Output the (x, y) coordinate of the center of the cell containing the given text.  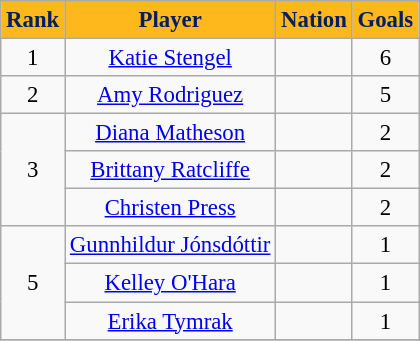
Katie Stengel (170, 58)
Christen Press (170, 208)
Gunnhildur Jónsdóttir (170, 245)
Diana Matheson (170, 133)
Player (170, 20)
Nation (314, 20)
Rank (33, 20)
Brittany Ratcliffe (170, 170)
6 (385, 58)
Kelley O'Hara (170, 283)
Amy Rodriguez (170, 95)
Erika Tymrak (170, 321)
Goals (385, 20)
3 (33, 170)
